Capture the cell that displays the provided text and extract its (x, y) central coordinate. 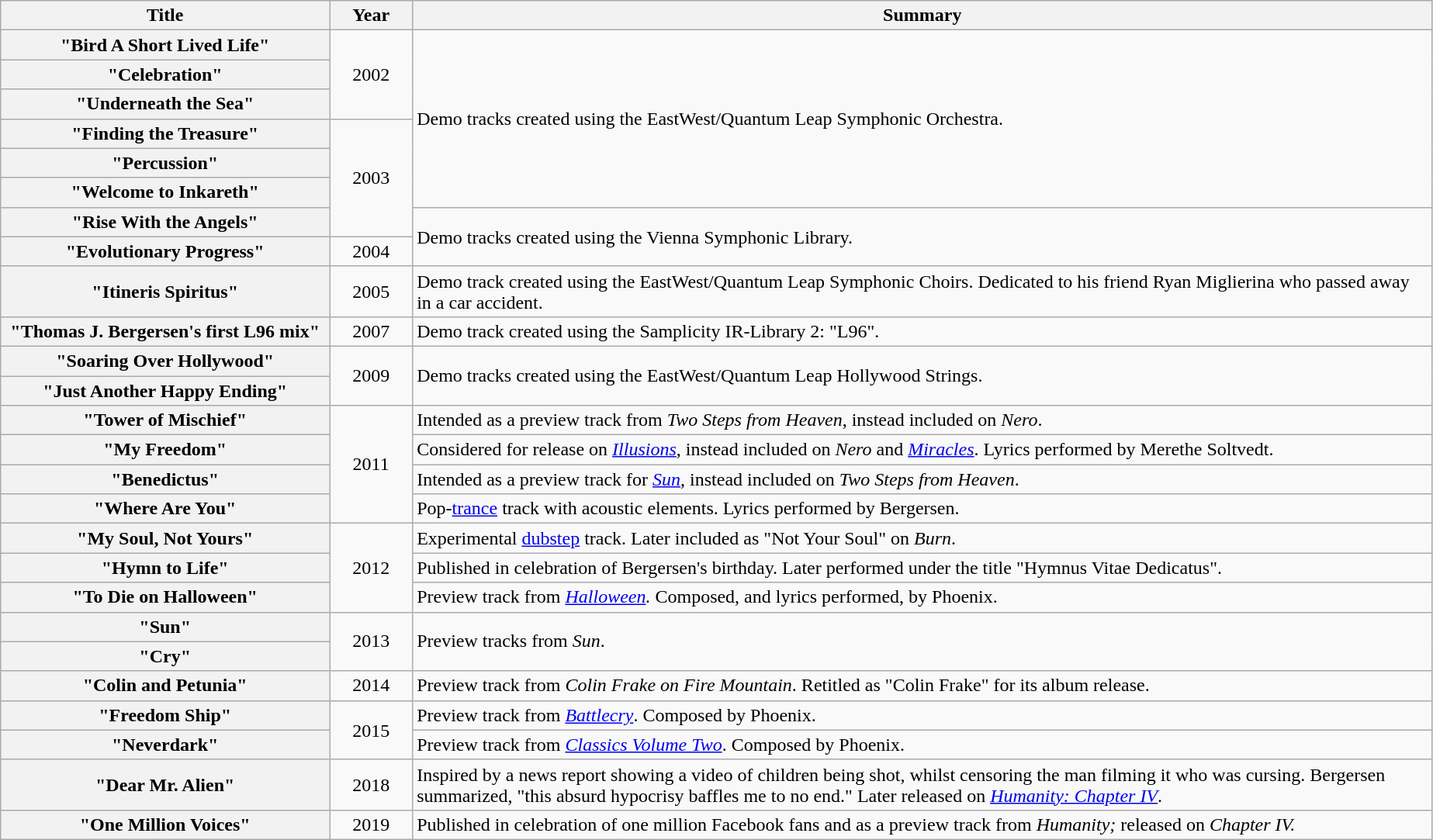
Demo tracks created using the EastWest/Quantum Leap Symphonic Orchestra. (922, 119)
2004 (371, 251)
2009 (371, 375)
Preview track from Colin Frake on Fire Mountain. Retitled as "Colin Frake" for its album release. (922, 686)
2011 (371, 465)
"Freedom Ship" (165, 715)
"Colin and Petunia" (165, 686)
Preview tracks from Sun. (922, 641)
"Celebration" (165, 74)
"My Soul, Not Yours" (165, 538)
"Benedictus" (165, 479)
"Itineris Spiritus" (165, 292)
Preview track from Battlecry. Composed by Phoenix. (922, 715)
Pop-trance track with acoustic elements. Lyrics performed by Bergersen. (922, 509)
"One Million Voices" (165, 824)
Summary (922, 16)
"My Freedom" (165, 450)
"Percussion" (165, 163)
2002 (371, 74)
"Where Are You" (165, 509)
"Hymn to Life" (165, 568)
"Tower of Mischief" (165, 420)
"Dear Mr. Alien" (165, 785)
Intended as a preview track from Two Steps from Heaven, instead included on Nero. (922, 420)
2003 (371, 178)
2019 (371, 824)
"Underneath the Sea" (165, 104)
2014 (371, 686)
2012 (371, 568)
2018 (371, 785)
"Thomas J. Bergersen's first L96 mix" (165, 331)
"Cry" (165, 656)
Preview track from Classics Volume Two. Composed by Phoenix. (922, 745)
"Just Another Happy Ending" (165, 390)
"Sun" (165, 627)
"Soaring Over Hollywood" (165, 361)
Published in celebration of one million Facebook fans and as a preview track from Humanity; released on Chapter IV. (922, 824)
Demo tracks created using the Vienna Symphonic Library. (922, 237)
Published in celebration of Bergersen's birthday. Later performed under the title "Hymnus Vitae Dedicatus". (922, 568)
Intended as a preview track for Sun, instead included on Two Steps from Heaven. (922, 479)
Demo track created using the EastWest/Quantum Leap Symphonic Choirs. Dedicated to his friend Ryan Miglierina who passed away in a car accident. (922, 292)
Considered for release on Illusions, instead included on Nero and Miracles. Lyrics performed by Merethe Soltvedt. (922, 450)
"Finding the Treasure" (165, 133)
"Bird A Short Lived Life" (165, 45)
2007 (371, 331)
"Rise With the Angels" (165, 222)
2015 (371, 730)
2005 (371, 292)
"Evolutionary Progress" (165, 251)
Experimental dubstep track. Later included as "Not Your Soul" on Burn. (922, 538)
Demo tracks created using the EastWest/Quantum Leap Hollywood Strings. (922, 375)
"Welcome to Inkareth" (165, 192)
Title (165, 16)
2013 (371, 641)
Demo track created using the Samplicity IR-Library 2: "L96". (922, 331)
Preview track from Halloween. Composed, and lyrics performed, by Phoenix. (922, 597)
Year (371, 16)
"To Die on Halloween" (165, 597)
"Neverdark" (165, 745)
